Detect which cell encompasses the target text, then output its (x, y) center coordinate. 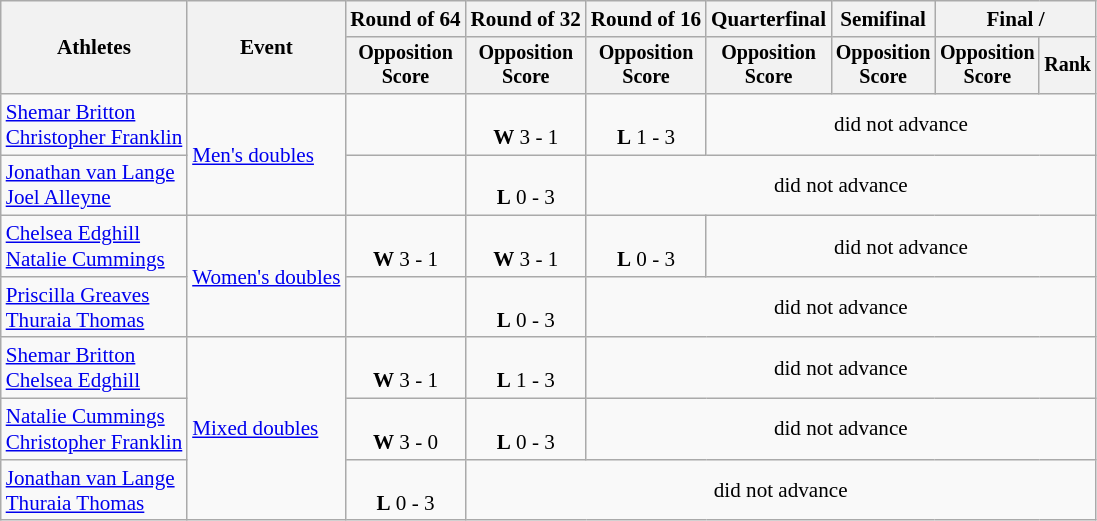
Round of 32 (526, 18)
Athletes (94, 48)
Natalie CummingsChristopher Franklin (94, 428)
Quarterfinal (768, 18)
Priscilla GreavesThuraia Thomas (94, 308)
Shemar BrittonChristopher Franklin (94, 124)
Men's doubles (266, 155)
Shemar BrittonChelsea Edghill (94, 368)
Round of 16 (646, 18)
Women's doubles (266, 277)
Event (266, 48)
Jonathan van LangeJoel Alleyne (94, 186)
Round of 64 (405, 18)
Chelsea EdghillNatalie Cummings (94, 246)
Final / (1015, 18)
Mixed doubles (266, 430)
Semifinal (883, 18)
W 3 - 0 (405, 428)
Jonathan van LangeThuraia Thomas (94, 490)
Rank (1067, 65)
